Extract the (X, Y) coordinate from the center of the cell holding the provided text.  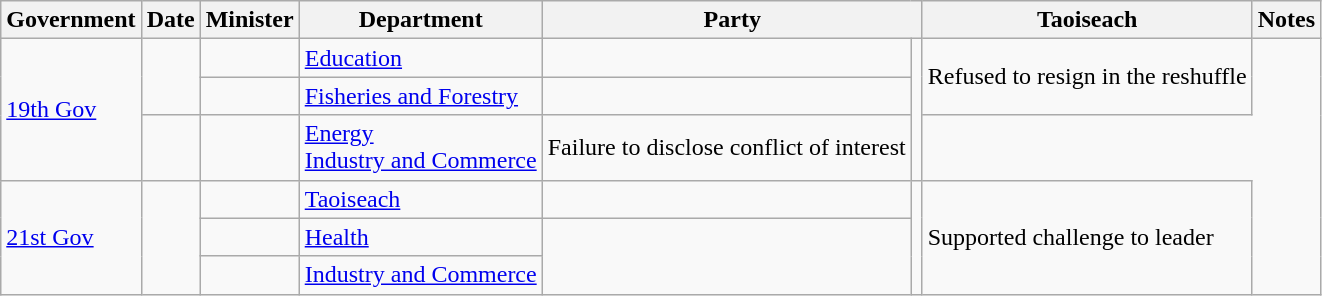
Government (71, 20)
Supported challenge to leader (1087, 237)
Department (420, 20)
21st Gov (71, 237)
Refused to resign in the reshuffle (1087, 77)
Minister (250, 20)
Party (732, 20)
Fisheries and Forestry (420, 96)
Education (420, 58)
19th Gov (71, 110)
EnergyIndustry and Commerce (420, 148)
Date (170, 20)
Failure to disclose conflict of interest (726, 148)
Notes (1286, 20)
Health (420, 237)
Industry and Commerce (420, 275)
